Pinpoint the cell where the given text exists, returning its [x, y] midpoint coordinate. 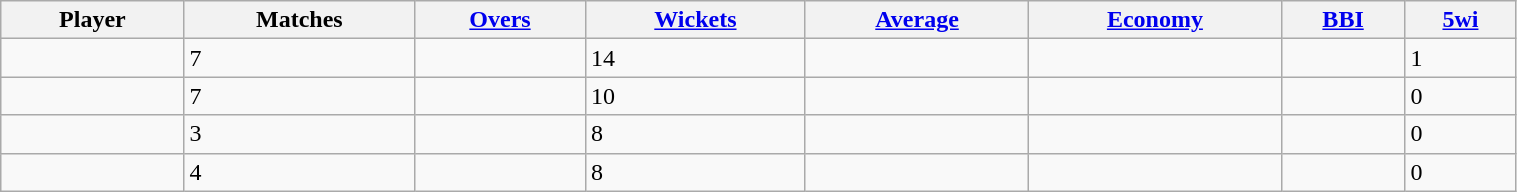
Player [92, 20]
Economy [1156, 20]
Overs [500, 20]
3 [300, 134]
14 [695, 58]
10 [695, 96]
Matches [300, 20]
4 [300, 172]
Wickets [695, 20]
5wi [1460, 20]
Average [916, 20]
1 [1460, 58]
BBI [1343, 20]
